Identify which cell holds the provided text, then report its (X, Y) central coordinate. 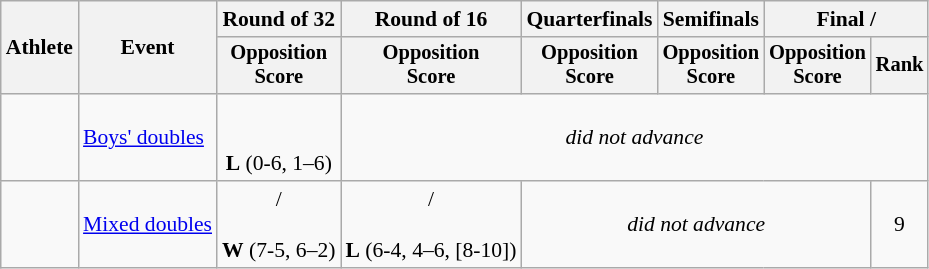
Event (148, 48)
L (0-6, 1–6) (278, 138)
Rank (900, 66)
Athlete (40, 48)
9 (900, 224)
Mixed doubles (148, 224)
/L (6-4, 4–6, [8-10]) (430, 224)
Final / (846, 19)
Round of 16 (430, 19)
Round of 32 (278, 19)
Semifinals (712, 19)
Quarterfinals (590, 19)
/W (7-5, 6–2) (278, 224)
Boys' doubles (148, 138)
